Capture the cell that displays the provided text and extract its (x, y) central coordinate. 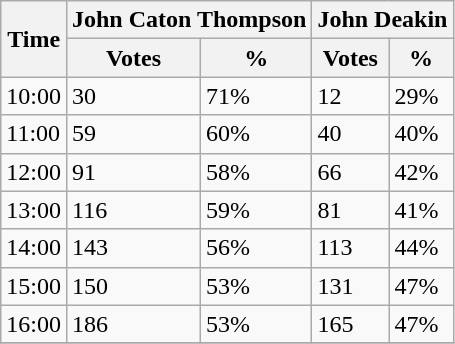
71% (256, 96)
42% (421, 172)
113 (350, 248)
15:00 (34, 286)
143 (133, 248)
John Deakin (382, 20)
81 (350, 210)
41% (421, 210)
40% (421, 134)
29% (421, 96)
13:00 (34, 210)
12:00 (34, 172)
11:00 (34, 134)
John Caton Thompson (188, 20)
91 (133, 172)
116 (133, 210)
60% (256, 134)
30 (133, 96)
14:00 (34, 248)
56% (256, 248)
12 (350, 96)
10:00 (34, 96)
165 (350, 324)
59 (133, 134)
16:00 (34, 324)
186 (133, 324)
44% (421, 248)
150 (133, 286)
Time (34, 39)
58% (256, 172)
131 (350, 286)
66 (350, 172)
40 (350, 134)
59% (256, 210)
